Detect which cell encompasses the target text, then output its (X, Y) center coordinate. 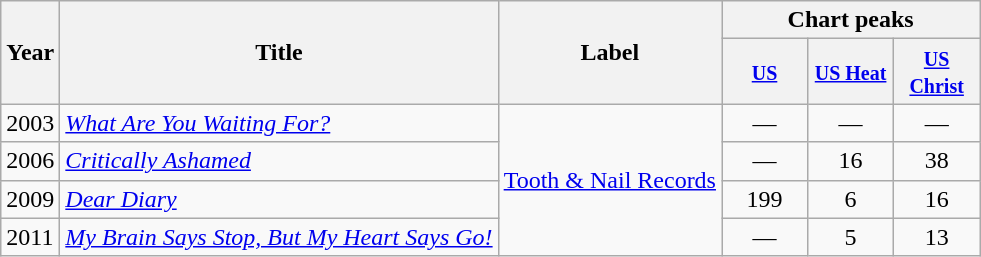
My Brain Says Stop, But My Heart Says Go! (279, 237)
Label (610, 52)
Critically Ashamed (279, 161)
Title (279, 52)
13 (937, 237)
Chart peaks (851, 20)
Dear Diary (279, 199)
US Christ (937, 72)
5 (851, 237)
2009 (30, 199)
What Are You Waiting For? (279, 123)
6 (851, 199)
2011 (30, 237)
Year (30, 52)
Tooth & Nail Records (610, 180)
38 (937, 161)
2006 (30, 161)
2003 (30, 123)
US (765, 72)
199 (765, 199)
US Heat (851, 72)
